For the text-containing cell, return its midpoint in (x, y) coordinate format. 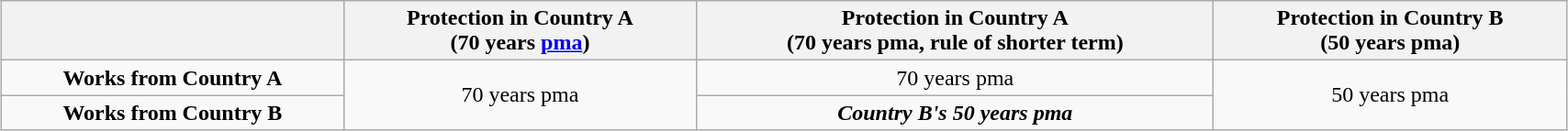
Protection in Country A (70 years pma) (520, 31)
50 years pma (1390, 95)
Works from Country B (173, 113)
Protection in Country B (50 years pma) (1390, 31)
Protection in Country A (70 years pma, rule of shorter term) (955, 31)
Works from Country A (173, 78)
Country B's 50 years pma (955, 113)
